Capture the cell that displays the provided text and extract its [X, Y] central coordinate. 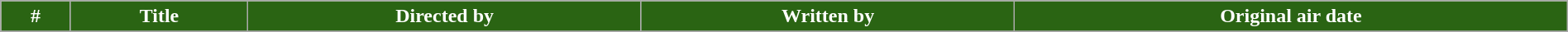
Directed by [445, 16]
Title [159, 16]
Original air date [1292, 16]
Written by [827, 16]
# [36, 16]
